Capture the cell that displays the provided text and extract its [X, Y] central coordinate. 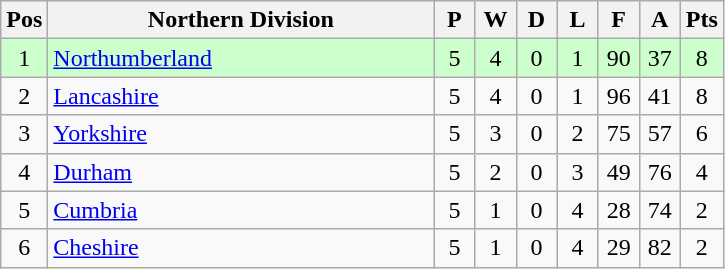
D [536, 20]
75 [618, 134]
Yorkshire [241, 134]
Northumberland [241, 58]
37 [660, 58]
49 [618, 172]
28 [618, 210]
Lancashire [241, 96]
74 [660, 210]
W [496, 20]
Northern Division [241, 20]
57 [660, 134]
F [618, 20]
Cumbria [241, 210]
Pts [702, 20]
L [578, 20]
82 [660, 248]
Cheshire [241, 248]
76 [660, 172]
96 [618, 96]
90 [618, 58]
P [454, 20]
41 [660, 96]
29 [618, 248]
Pos [24, 20]
A [660, 20]
Durham [241, 172]
